Capture the cell that displays the provided text and extract its (X, Y) central coordinate. 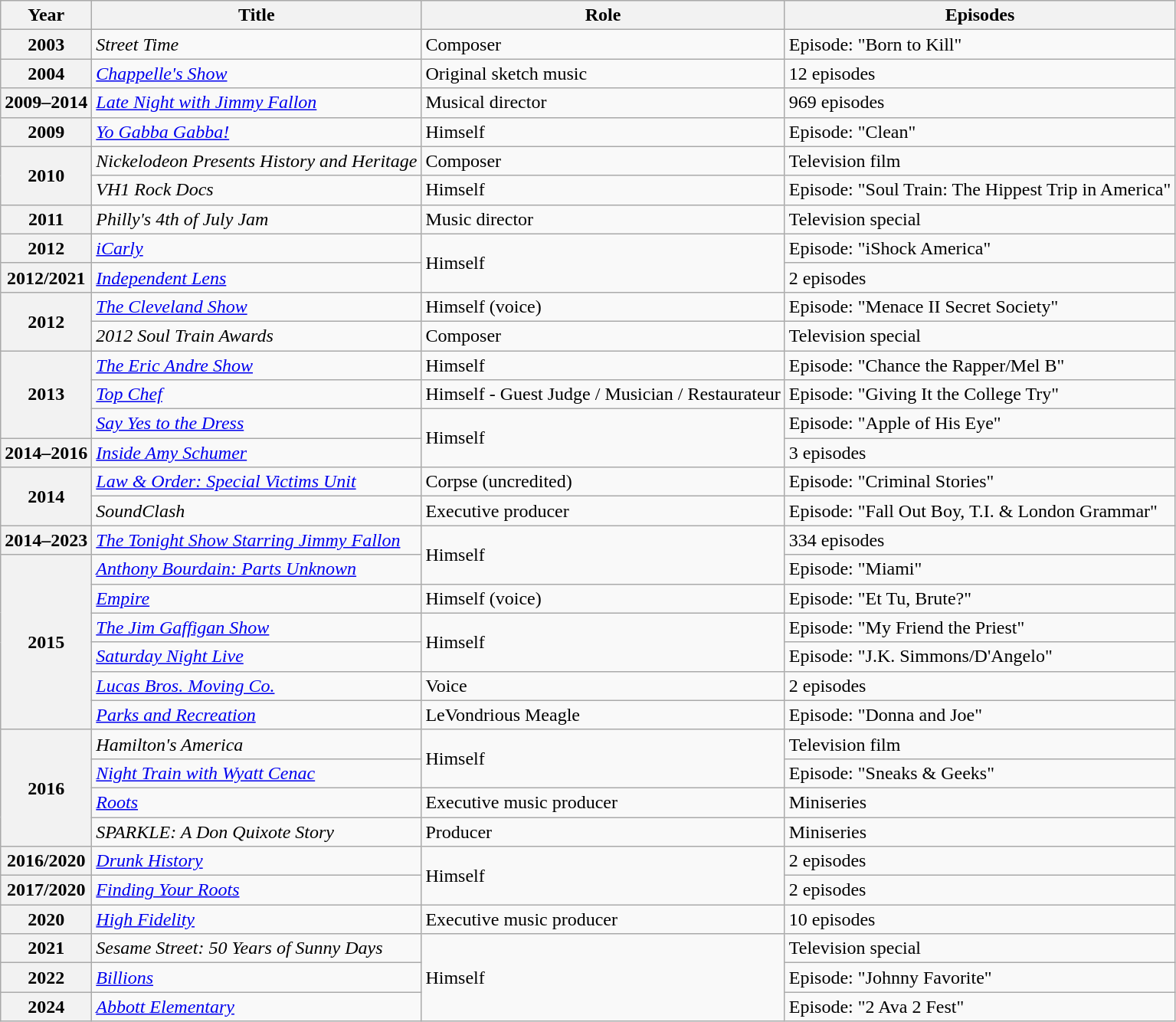
Episode: "Donna and Joe" (980, 715)
Himself - Guest Judge / Musician / Restaurateur (603, 395)
Chappelle's Show (257, 74)
Roots (257, 802)
2012/2021 (46, 277)
Title (257, 15)
The Jim Gaffigan Show (257, 627)
Lucas Bros. Moving Co. (257, 686)
Sesame Street: 50 Years of Sunny Days (257, 948)
VH1 Rock Docs (257, 190)
LeVondrious Meagle (603, 715)
Episode: "Et Tu, Brute?" (980, 598)
Finding Your Roots (257, 890)
Yo Gabba Gabba! (257, 132)
2017/2020 (46, 890)
12 episodes (980, 74)
iCarly (257, 248)
Episode: "Criminal Stories" (980, 482)
2021 (46, 948)
Anthony Bourdain: Parts Unknown (257, 569)
Philly's 4th of July Jam (257, 219)
Episode: "Miami" (980, 569)
Drunk History (257, 861)
2022 (46, 978)
High Fidelity (257, 919)
The Cleveland Show (257, 306)
969 episodes (980, 103)
Abbott Elementary (257, 1007)
2016 (46, 788)
2014–2016 (46, 453)
Episode: "Born to Kill" (980, 44)
2014 (46, 496)
Producer (603, 831)
2015 (46, 642)
2009 (46, 132)
2003 (46, 44)
Episode: "Soul Train: The Hippest Trip in America" (980, 190)
2020 (46, 919)
Nickelodeon Presents History and Heritage (257, 161)
2009–2014 (46, 103)
2014–2023 (46, 540)
Role (603, 15)
SPARKLE: A Don Quixote Story (257, 831)
Saturday Night Live (257, 657)
Episode: "Giving It the College Try" (980, 395)
Voice (603, 686)
Episode: "Clean" (980, 132)
Law & Order: Special Victims Unit (257, 482)
2024 (46, 1007)
Episode: "Apple of His Eye" (980, 424)
2012 Soul Train Awards (257, 336)
Parks and Recreation (257, 715)
Episodes (980, 15)
2004 (46, 74)
2011 (46, 219)
2016/2020 (46, 861)
Episode: "Menace II Secret Society" (980, 306)
Episode: "Sneaks & Geeks" (980, 773)
Hamilton's America (257, 744)
Late Night with Jimmy Fallon (257, 103)
Top Chef (257, 395)
Episode: "Johnny Favorite" (980, 978)
Night Train with Wyatt Cenac (257, 773)
Corpse (uncredited) (603, 482)
Episode: "J.K. Simmons/D'Angelo" (980, 657)
Independent Lens (257, 277)
Empire (257, 598)
10 episodes (980, 919)
Say Yes to the Dress (257, 424)
The Eric Andre Show (257, 365)
Episode: "2 Ava 2 Fest" (980, 1007)
Episode: "iShock America" (980, 248)
SoundClash (257, 511)
334 episodes (980, 540)
Episode: "My Friend the Priest" (980, 627)
Billions (257, 978)
Music director (603, 219)
Executive producer (603, 511)
Episode: "Chance the Rapper/Mel B" (980, 365)
3 episodes (980, 453)
Original sketch music (603, 74)
Musical director (603, 103)
Episode: "Fall Out Boy, T.I. & London Grammar" (980, 511)
The Tonight Show Starring Jimmy Fallon (257, 540)
2010 (46, 175)
Inside Amy Schumer (257, 453)
Year (46, 15)
Street Time (257, 44)
2013 (46, 395)
